Capture the cell that displays the provided text and extract its (X, Y) central coordinate. 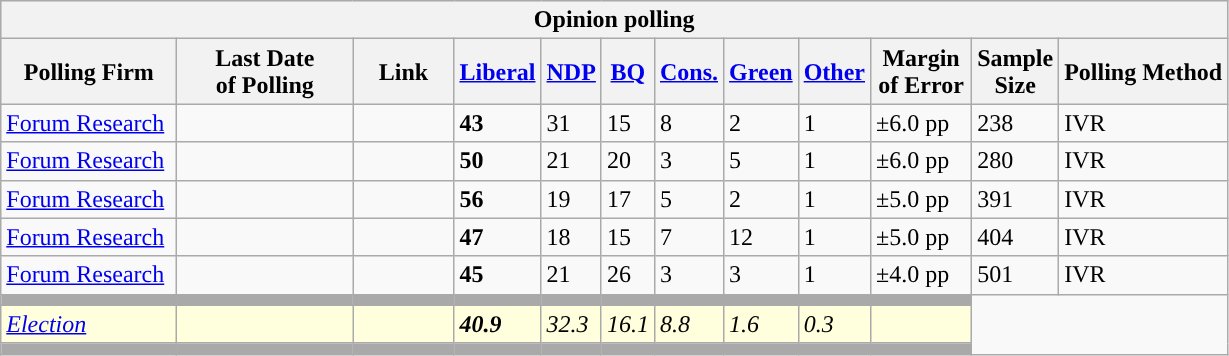
238 (1016, 123)
Opinion polling (614, 20)
18 (571, 237)
8 (688, 123)
501 (1016, 275)
Cons. (688, 72)
45 (498, 275)
Liberal (498, 72)
56 (498, 199)
16.1 (628, 324)
0.3 (834, 324)
Other (834, 72)
43 (498, 123)
391 (1016, 199)
Last Dateof Polling (265, 72)
±4.0 pp (922, 275)
40.9 (498, 324)
SampleSize (1016, 72)
19 (571, 199)
26 (628, 275)
1.6 (762, 324)
404 (1016, 237)
12 (762, 237)
Link (404, 72)
Marginof Error (922, 72)
47 (498, 237)
Polling Firm (89, 72)
31 (571, 123)
50 (498, 161)
Election (89, 324)
32.3 (571, 324)
7 (688, 237)
8.8 (688, 324)
NDP (571, 72)
BQ (628, 72)
Green (762, 72)
280 (1016, 161)
Polling Method (1144, 72)
17 (628, 199)
20 (628, 161)
